Capture the cell that displays the provided text and extract its (X, Y) central coordinate. 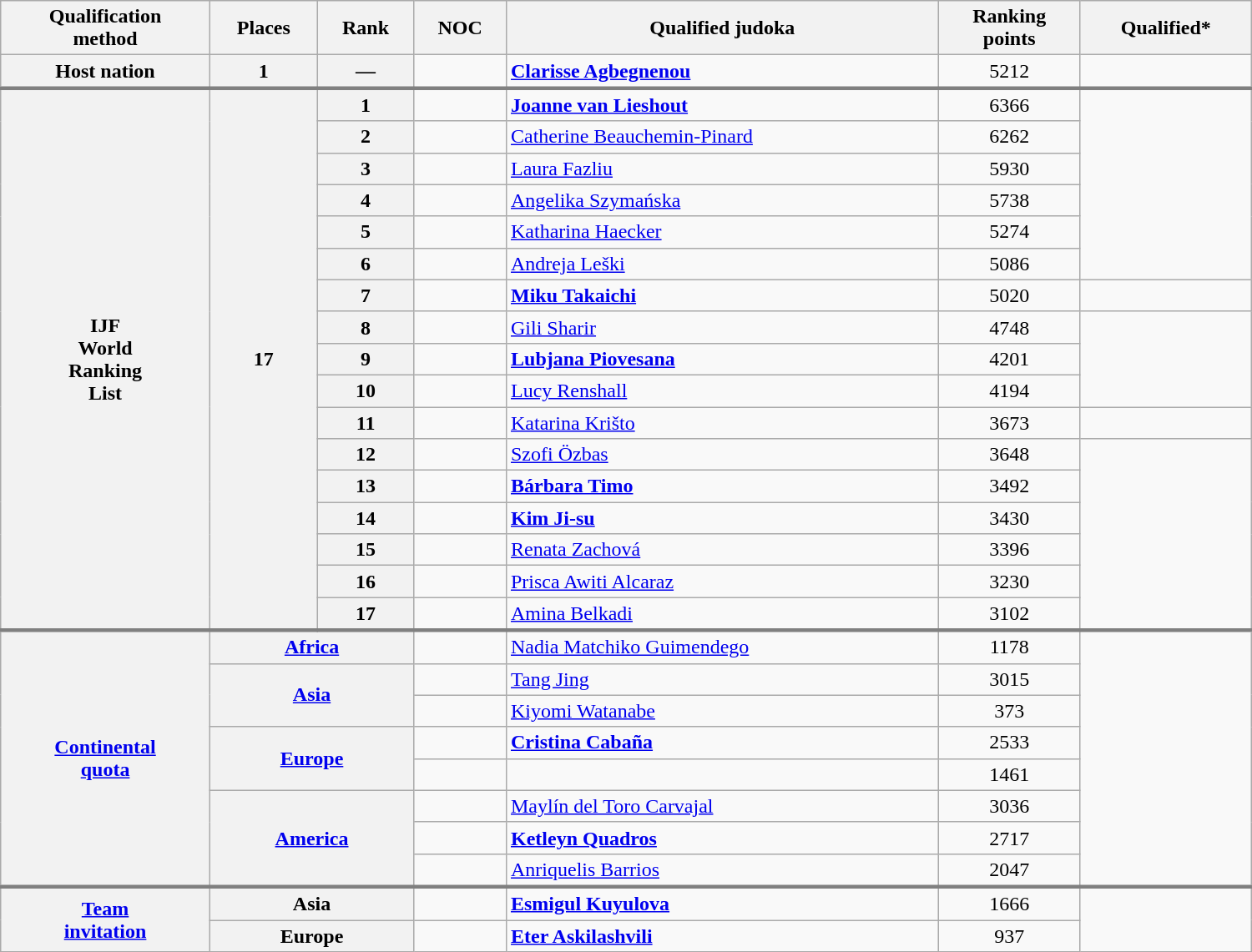
3673 (1009, 423)
Joanne van Lieshout (722, 104)
2717 (1009, 838)
4194 (1009, 390)
6262 (1009, 137)
Kiyomi Watanabe (722, 711)
Host nation (105, 72)
6366 (1009, 104)
3492 (1009, 486)
Prisca Awiti Alcaraz (722, 582)
3230 (1009, 582)
937 (1009, 935)
Renata Zachová (722, 550)
Gili Sharir (722, 327)
2 (366, 137)
5086 (1009, 264)
Tang Jing (722, 679)
3 (366, 169)
Qualified judoka (722, 28)
16 (366, 582)
7 (366, 295)
3430 (1009, 518)
— (366, 72)
NOC (461, 28)
Rank (366, 28)
9 (366, 359)
Continentalquota (105, 758)
5738 (1009, 200)
Katarina Krišto (722, 423)
Ketleyn Quadros (722, 838)
Nadia Matchiko Guimendego (722, 647)
3036 (1009, 806)
IJFWorldRankingList (105, 359)
5212 (1009, 72)
Teaminvitation (105, 919)
5020 (1009, 295)
5930 (1009, 169)
Katharina Haecker (722, 232)
1666 (1009, 904)
14 (366, 518)
1461 (1009, 774)
4748 (1009, 327)
4201 (1009, 359)
Andreja Leški (722, 264)
3015 (1009, 679)
11 (366, 423)
Qualificationmethod (105, 28)
12 (366, 455)
Angelika Szymańska (722, 200)
8 (366, 327)
Esmigul Kuyulova (722, 904)
3396 (1009, 550)
2047 (1009, 870)
Lubjana Piovesana (722, 359)
Szofi Özbas (722, 455)
America (311, 839)
Places (264, 28)
6 (366, 264)
Laura Fazliu (722, 169)
Cristina Cabaña (722, 743)
3102 (1009, 614)
5274 (1009, 232)
Rankingpoints (1009, 28)
Bárbara Timo (722, 486)
1178 (1009, 647)
15 (366, 550)
Clarisse Agbegnenou (722, 72)
Africa (311, 647)
13 (366, 486)
Lucy Renshall (722, 390)
373 (1009, 711)
3648 (1009, 455)
5 (366, 232)
10 (366, 390)
Amina Belkadi (722, 614)
Maylín del Toro Carvajal (722, 806)
Kim Ji-su (722, 518)
Eter Askilashvili (722, 935)
Miku Takaichi (722, 295)
4 (366, 200)
Qualified* (1165, 28)
Anriquelis Barrios (722, 870)
Catherine Beauchemin-Pinard (722, 137)
2533 (1009, 743)
